From the cell containing the given text, extract its center point as [X, Y] coordinate. 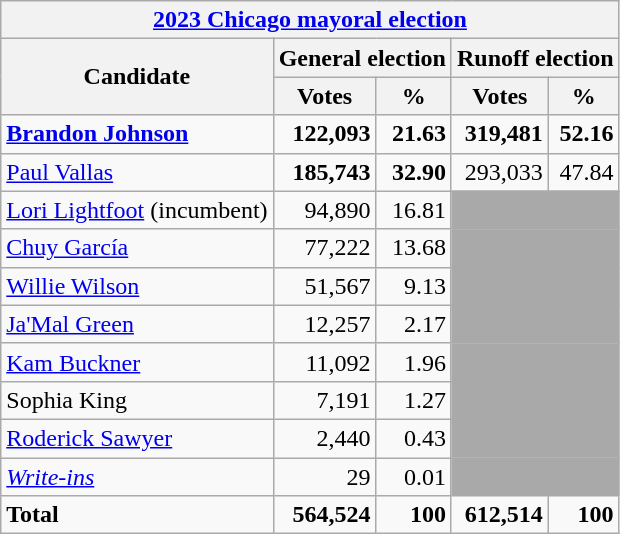
Lori Lightfoot (incumbent) [137, 210]
General election [362, 58]
564,524 [324, 515]
29 [324, 477]
Ja'Mal Green [137, 324]
185,743 [324, 172]
32.90 [414, 172]
1.27 [414, 400]
13.68 [414, 248]
7,191 [324, 400]
21.63 [414, 134]
Candidate [137, 77]
77,222 [324, 248]
Write-ins [137, 477]
612,514 [500, 515]
122,093 [324, 134]
52.16 [584, 134]
Total [137, 515]
2.17 [414, 324]
Kam Buckner [137, 362]
94,890 [324, 210]
Chuy García [137, 248]
0.43 [414, 438]
16.81 [414, 210]
0.01 [414, 477]
293,033 [500, 172]
319,481 [500, 134]
Runoff election [535, 58]
2,440 [324, 438]
Paul Vallas [137, 172]
Brandon Johnson [137, 134]
2023 Chicago mayoral election [310, 20]
47.84 [584, 172]
51,567 [324, 286]
Sophia King [137, 400]
11,092 [324, 362]
1.96 [414, 362]
12,257 [324, 324]
9.13 [414, 286]
Willie Wilson [137, 286]
Roderick Sawyer [137, 438]
